For the text-containing cell, return its midpoint in (X, Y) coordinate format. 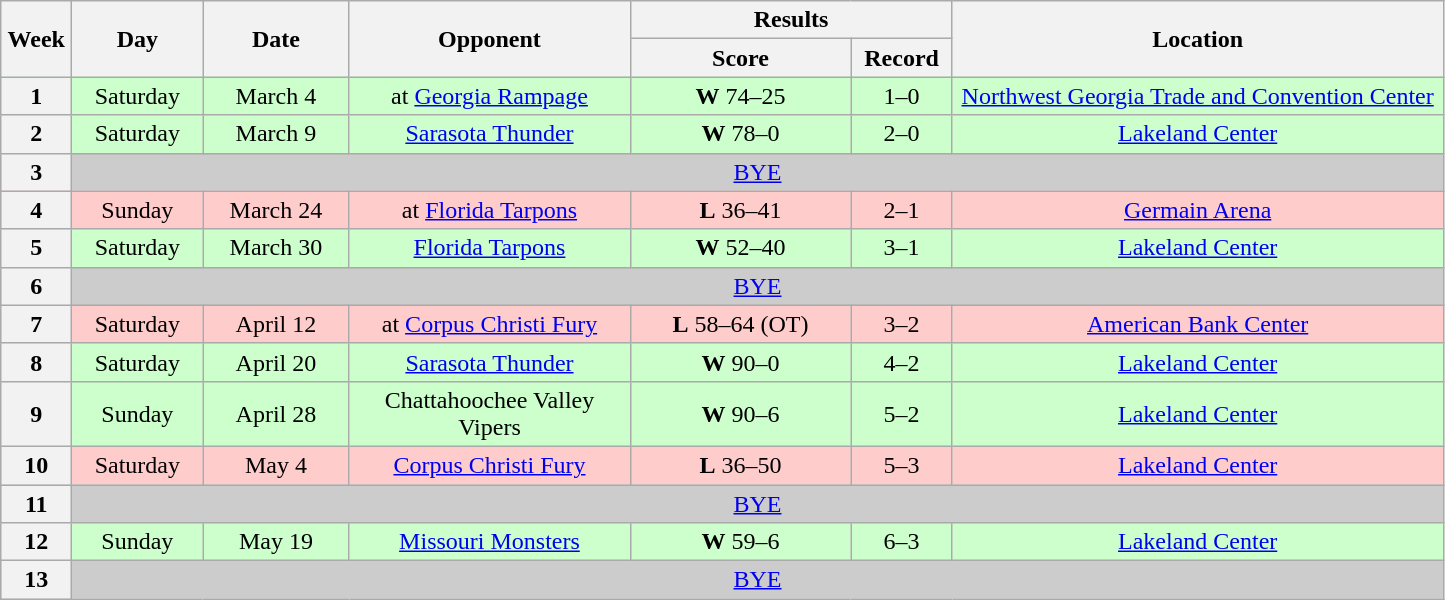
L 58–64 (OT) (740, 324)
W 90–6 (740, 414)
2–0 (902, 134)
April 20 (276, 362)
Opponent (490, 39)
March 30 (276, 248)
Score (740, 58)
Florida Tarpons (490, 248)
American Bank Center (1198, 324)
9 (36, 414)
L 36–41 (740, 210)
Week (36, 39)
April 28 (276, 414)
W 59–6 (740, 542)
at Florida Tarpons (490, 210)
2 (36, 134)
5–2 (902, 414)
April 12 (276, 324)
March 24 (276, 210)
Missouri Monsters (490, 542)
L 36–50 (740, 465)
11 (36, 503)
1–0 (902, 96)
3–2 (902, 324)
1 (36, 96)
8 (36, 362)
May 4 (276, 465)
March 9 (276, 134)
at Georgia Rampage (490, 96)
Corpus Christi Fury (490, 465)
7 (36, 324)
12 (36, 542)
Day (138, 39)
Germain Arena (1198, 210)
5 (36, 248)
13 (36, 580)
6 (36, 286)
W 90–0 (740, 362)
4 (36, 210)
3 (36, 172)
at Corpus Christi Fury (490, 324)
10 (36, 465)
W 52–40 (740, 248)
W 74–25 (740, 96)
Date (276, 39)
4–2 (902, 362)
Location (1198, 39)
Record (902, 58)
3–1 (902, 248)
Chattahoochee Valley Vipers (490, 414)
Results (791, 20)
2–1 (902, 210)
March 4 (276, 96)
6–3 (902, 542)
May 19 (276, 542)
Northwest Georgia Trade and Convention Center (1198, 96)
5–3 (902, 465)
W 78–0 (740, 134)
